Search for the cell housing the specified text and yield its [X, Y] center coordinate. 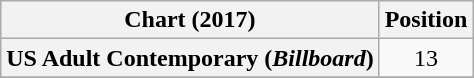
Chart (2017) [190, 20]
Position [426, 20]
US Adult Contemporary (Billboard) [190, 58]
13 [426, 58]
